Pinpoint the cell where the given text exists, returning its [x, y] midpoint coordinate. 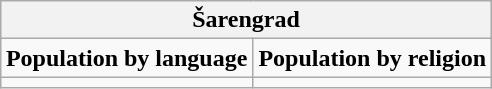
Šarengrad [246, 20]
Population by language [126, 58]
Population by religion [372, 58]
